Extract the (X, Y) coordinate from the center of the cell holding the provided text.  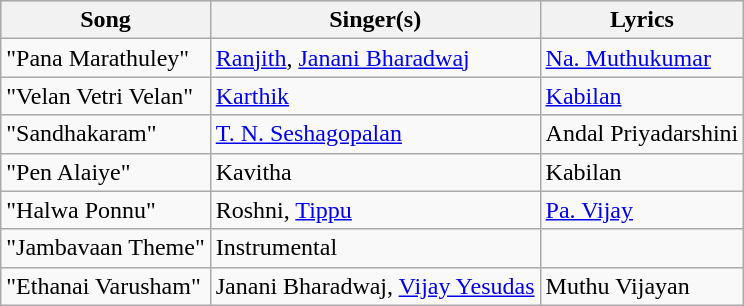
Kavitha (375, 172)
"Halwa Ponnu" (106, 210)
Karthik (375, 96)
T. N. Seshagopalan (375, 134)
"Velan Vetri Velan" (106, 96)
Pa. Vijay (642, 210)
Instrumental (375, 248)
"Pen Alaiye" (106, 172)
Na. Muthukumar (642, 58)
"Sandhakaram" (106, 134)
Janani Bharadwaj, Vijay Yesudas (375, 286)
Singer(s) (375, 20)
Roshni, Tippu (375, 210)
Song (106, 20)
Lyrics (642, 20)
"Pana Marathuley" (106, 58)
Andal Priyadarshini (642, 134)
Ranjith, Janani Bharadwaj (375, 58)
"Ethanai Varusham" (106, 286)
Muthu Vijayan (642, 286)
"Jambavaan Theme" (106, 248)
